Determine the (x, y) coordinate at the center of the cell enclosing the given text.  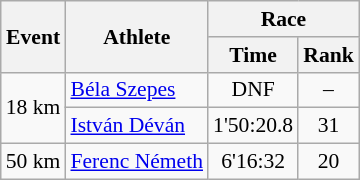
1'50:20.8 (253, 126)
50 km (34, 162)
Rank (328, 55)
18 km (34, 108)
Ferenc Németh (136, 162)
István Déván (136, 126)
Béla Szepes (136, 90)
DNF (253, 90)
6'16:32 (253, 162)
Race (284, 19)
20 (328, 162)
31 (328, 126)
Time (253, 55)
Event (34, 36)
– (328, 90)
Athlete (136, 36)
